Provide the [X, Y] coordinate of the cell's center where the given text is located.  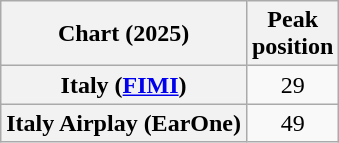
Chart (2025) [124, 34]
29 [292, 85]
Italy Airplay (EarOne) [124, 123]
Peakposition [292, 34]
49 [292, 123]
Italy (FIMI) [124, 85]
